For the text-containing cell, return its midpoint in [x, y] coordinate format. 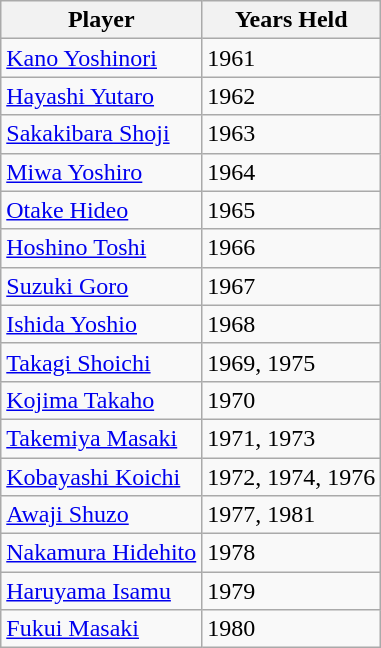
1969, 1975 [292, 362]
Hoshino Toshi [102, 248]
Fukui Masaki [102, 629]
Kojima Takaho [102, 400]
Haruyama Isamu [102, 591]
1965 [292, 210]
Miwa Yoshiro [102, 172]
1978 [292, 553]
1961 [292, 58]
1964 [292, 172]
Takemiya Masaki [102, 438]
Otake Hideo [102, 210]
Sakakibara Shoji [102, 134]
Kano Yoshinori [102, 58]
1971, 1973 [292, 438]
Takagi Shoichi [102, 362]
Awaji Shuzo [102, 515]
1962 [292, 96]
Nakamura Hidehito [102, 553]
Kobayashi Koichi [102, 477]
Suzuki Goro [102, 286]
1966 [292, 248]
1972, 1974, 1976 [292, 477]
1968 [292, 324]
Ishida Yoshio [102, 324]
1970 [292, 400]
1979 [292, 591]
1977, 1981 [292, 515]
Years Held [292, 20]
Hayashi Yutaro [102, 96]
1967 [292, 286]
1980 [292, 629]
1963 [292, 134]
Player [102, 20]
